Extract the [x, y] coordinate from the center of the cell holding the provided text.  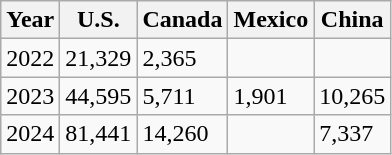
10,265 [352, 96]
1,901 [271, 96]
7,337 [352, 134]
China [352, 20]
2023 [30, 96]
Canada [182, 20]
Mexico [271, 20]
U.S. [98, 20]
2022 [30, 58]
81,441 [98, 134]
21,329 [98, 58]
Year [30, 20]
14,260 [182, 134]
2024 [30, 134]
44,595 [98, 96]
2,365 [182, 58]
5,711 [182, 96]
